Search for the cell housing the specified text and yield its [x, y] center coordinate. 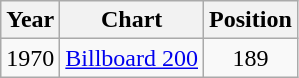
Billboard 200 [132, 58]
1970 [30, 58]
Year [30, 20]
189 [251, 58]
Chart [132, 20]
Position [251, 20]
